Identify which cell holds the provided text, then report its [x, y] central coordinate. 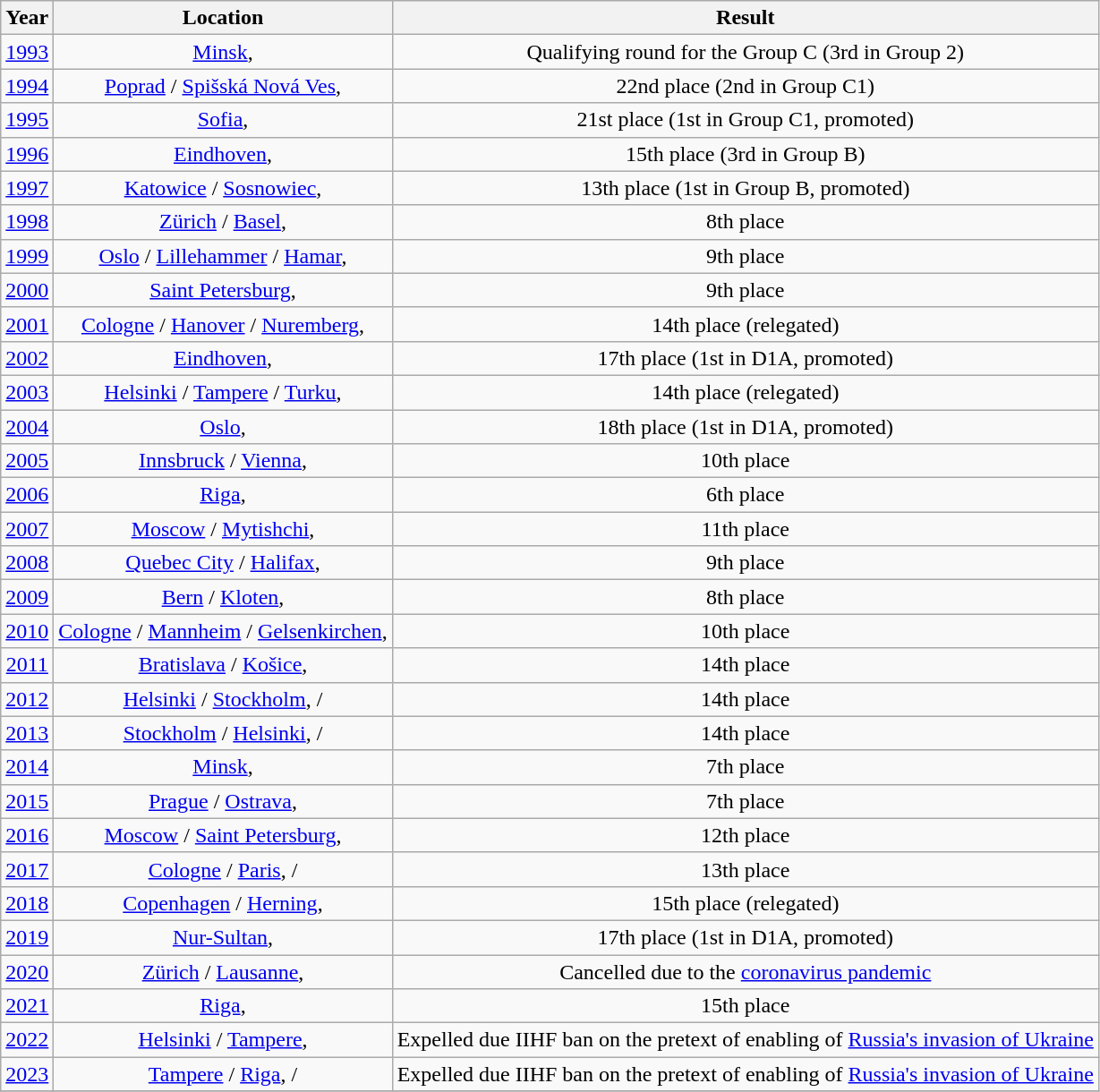
2017 [27, 869]
Bern / Kloten, [223, 597]
Cologne / Paris, / [223, 869]
2008 [27, 563]
Location [223, 18]
Stockholm / Helsinki, / [223, 733]
1995 [27, 120]
2023 [27, 1074]
18th place (1st in D1A, promoted) [745, 427]
2018 [27, 903]
2016 [27, 835]
21st place (1st in Group C1, promoted) [745, 120]
2004 [27, 427]
Moscow / Mytishchi, [223, 529]
2003 [27, 392]
1993 [27, 52]
Bratislava / Košice, [223, 665]
Result [745, 18]
2013 [27, 733]
13th place [745, 869]
22nd place (2nd in Group C1) [745, 86]
Zürich / Lausanne, [223, 971]
Nur-Sultan, [223, 937]
13th place (1st in Group B, promoted) [745, 188]
Cancelled due to the coronavirus pandemic [745, 971]
12th place [745, 835]
Quebec City / Halifax, [223, 563]
2022 [27, 1040]
Helsinki / Stockholm, / [223, 699]
2015 [27, 801]
Oslo / Lillehammer / Hamar, [223, 256]
Cologne / Mannheim / Gelsenkirchen, [223, 631]
2019 [27, 937]
2000 [27, 290]
15th place [745, 1006]
1998 [27, 222]
1996 [27, 154]
Copenhagen / Herning, [223, 903]
2020 [27, 971]
Helsinki / Tampere, [223, 1040]
Tampere / Riga, / [223, 1074]
2002 [27, 358]
Qualifying round for the Group C (3rd in Group 2) [745, 52]
15th place (relegated) [745, 903]
11th place [745, 529]
2006 [27, 495]
2021 [27, 1006]
2001 [27, 324]
Katowice / Sosnowiec, [223, 188]
1994 [27, 86]
1999 [27, 256]
2014 [27, 767]
Year [27, 18]
Moscow / Saint Petersburg, [223, 835]
15th place (3rd in Group B) [745, 154]
2005 [27, 461]
Sofia, [223, 120]
Saint Petersburg, [223, 290]
6th place [745, 495]
2010 [27, 631]
Innsbruck / Vienna, [223, 461]
Cologne / Hanover / Nuremberg, [223, 324]
2007 [27, 529]
Prague / Ostrava, [223, 801]
Helsinki / Tampere / Turku, [223, 392]
1997 [27, 188]
Poprad / Spišská Nová Ves, [223, 86]
Oslo, [223, 427]
2009 [27, 597]
Zürich / Basel, [223, 222]
2012 [27, 699]
2011 [27, 665]
